Identify which cell holds the provided text, then report its [x, y] central coordinate. 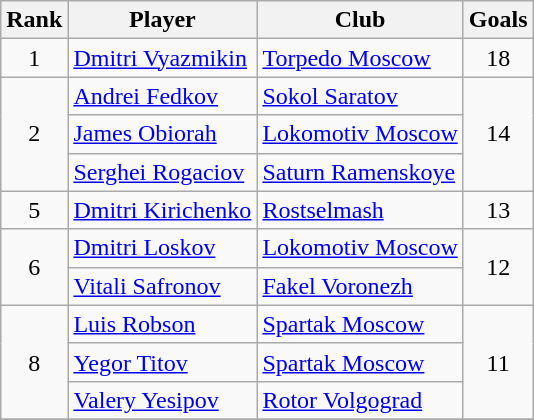
Dmitri Kirichenko [162, 210]
Serghei Rogaciov [162, 172]
1 [34, 58]
8 [34, 362]
Luis Robson [162, 324]
Yegor Titov [162, 362]
Rank [34, 20]
11 [498, 362]
5 [34, 210]
Torpedo Moscow [360, 58]
6 [34, 267]
14 [498, 134]
Rotor Volgograd [360, 400]
James Obiorah [162, 134]
Club [360, 20]
Rostselmash [360, 210]
Fakel Voronezh [360, 286]
18 [498, 58]
Player [162, 20]
Andrei Fedkov [162, 96]
Sokol Saratov [360, 96]
12 [498, 267]
13 [498, 210]
Vitali Safronov [162, 286]
Saturn Ramenskoye [360, 172]
Valery Yesipov [162, 400]
Goals [498, 20]
Dmitri Loskov [162, 248]
2 [34, 134]
Dmitri Vyazmikin [162, 58]
